Scan for the cell matching the given text and deliver its (x, y) coordinate at center. 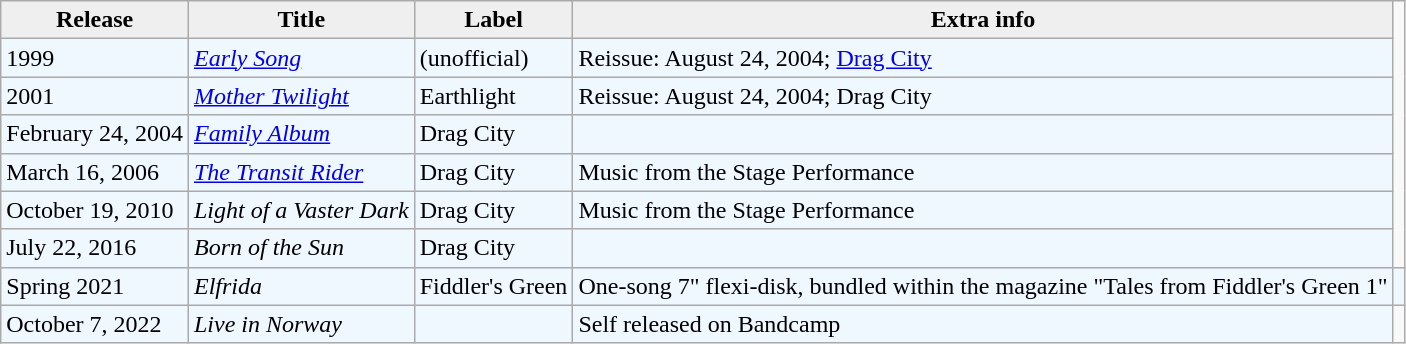
Born of the Sun (301, 248)
Spring 2021 (95, 286)
One-song 7" flexi-disk, bundled within the magazine "Tales from Fiddler's Green 1" (983, 286)
Elfrida (301, 286)
Self released on Bandcamp (983, 324)
Mother Twilight (301, 96)
Fiddler's Green (494, 286)
Earthlight (494, 96)
Release (95, 20)
Title (301, 20)
1999 (95, 58)
October 19, 2010 (95, 210)
Label (494, 20)
The Transit Rider (301, 172)
(unofficial) (494, 58)
Family Album (301, 134)
Early Song (301, 58)
2001 (95, 96)
February 24, 2004 (95, 134)
March 16, 2006 (95, 172)
Extra info (983, 20)
October 7, 2022 (95, 324)
Light of a Vaster Dark (301, 210)
July 22, 2016 (95, 248)
Live in Norway (301, 324)
